Extract the [X, Y] coordinate from the center of the cell holding the provided text.  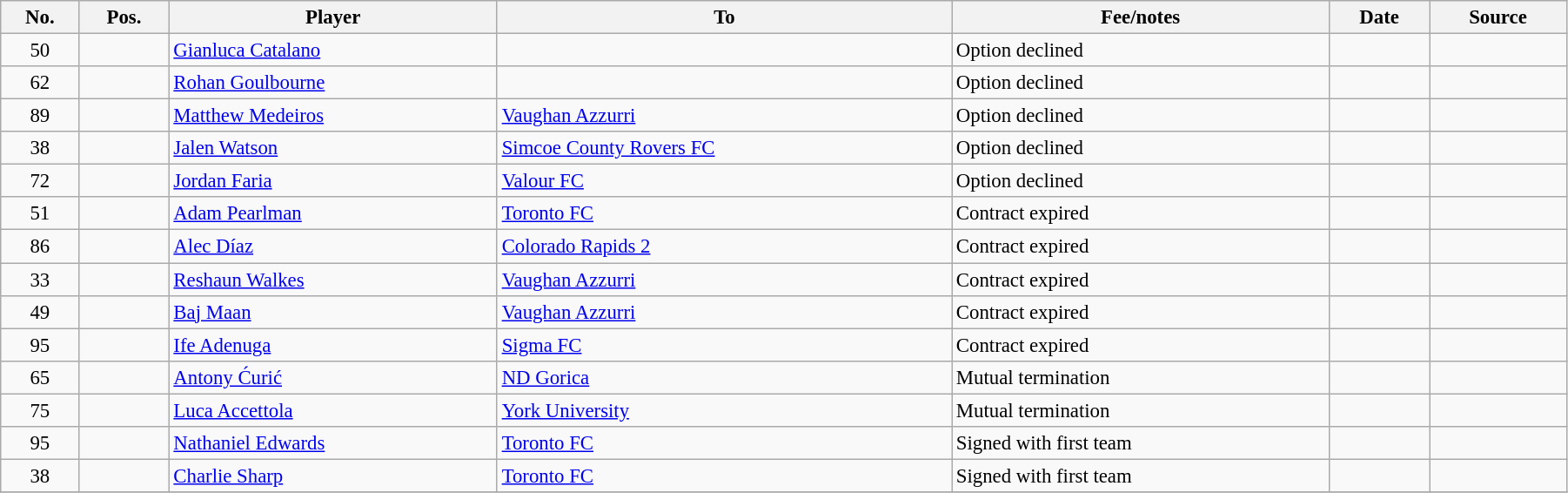
65 [40, 377]
Simcoe County Rovers FC [724, 148]
Jordan Faria [332, 181]
No. [40, 17]
49 [40, 312]
Gianluca Catalano [332, 51]
51 [40, 213]
Valour FC [724, 181]
Sigma FC [724, 345]
Player [332, 17]
York University [724, 410]
72 [40, 181]
Date [1380, 17]
Alec Díaz [332, 246]
Jalen Watson [332, 148]
75 [40, 410]
Pos. [124, 17]
Antony Ćurić [332, 377]
ND Gorica [724, 377]
Rohan Goulbourne [332, 83]
Charlie Sharp [332, 476]
89 [40, 116]
Colorado Rapids 2 [724, 246]
Adam Pearlman [332, 213]
Nathaniel Edwards [332, 443]
To [724, 17]
33 [40, 280]
Ife Adenuga [332, 345]
Source [1498, 17]
62 [40, 83]
Fee/notes [1141, 17]
50 [40, 51]
Reshaun Walkes [332, 280]
Baj Maan [332, 312]
Luca Accettola [332, 410]
86 [40, 246]
Matthew Medeiros [332, 116]
